Find where the given text appears and provide that cell's center as (X, Y) coordinate. 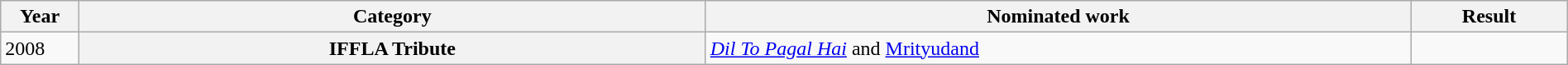
Dil To Pagal Hai and Mrityudand (1059, 48)
Year (40, 17)
IFFLA Tribute (392, 48)
2008 (40, 48)
Category (392, 17)
Nominated work (1059, 17)
Result (1489, 17)
